For the text-containing cell, return its midpoint in (x, y) coordinate format. 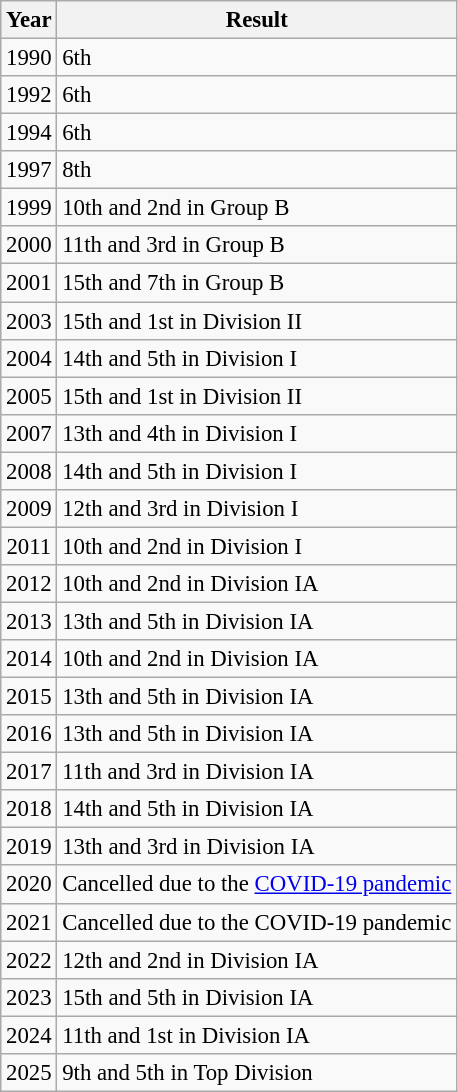
2024 (29, 1035)
12th and 2nd in Division IA (257, 960)
14th and 5th in Division IA (257, 809)
1999 (29, 208)
13th and 4th in Division I (257, 433)
2014 (29, 659)
2020 (29, 885)
2004 (29, 358)
10th and 2nd in Division I (257, 546)
1992 (29, 95)
2005 (29, 396)
2022 (29, 960)
2003 (29, 321)
2021 (29, 922)
2012 (29, 584)
Result (257, 20)
11th and 1st in Division IA (257, 1035)
11th and 3rd in Division IA (257, 772)
1997 (29, 170)
2018 (29, 809)
13th and 3rd in Division IA (257, 847)
2025 (29, 1073)
Year (29, 20)
2023 (29, 997)
10th and 2nd in Group B (257, 208)
8th (257, 170)
12th and 3rd in Division I (257, 509)
15th and 5th in Division IA (257, 997)
2007 (29, 433)
2013 (29, 621)
2011 (29, 546)
2015 (29, 697)
2017 (29, 772)
1990 (29, 58)
2008 (29, 471)
2001 (29, 283)
11th and 3rd in Group B (257, 245)
2000 (29, 245)
1994 (29, 133)
9th and 5th in Top Division (257, 1073)
2019 (29, 847)
15th and 7th in Group B (257, 283)
2009 (29, 509)
2016 (29, 734)
